Provide the (X, Y) coordinate of the cell's center where the given text is located.  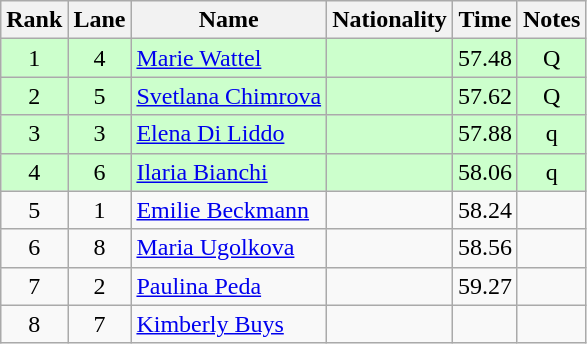
57.62 (484, 96)
Svetlana Chimrova (229, 96)
Kimberly Buys (229, 324)
Rank (34, 20)
Nationality (390, 20)
Maria Ugolkova (229, 248)
Notes (551, 20)
Time (484, 20)
Name (229, 20)
Elena Di Liddo (229, 134)
57.88 (484, 134)
59.27 (484, 286)
Lane (100, 20)
58.56 (484, 248)
Emilie Beckmann (229, 210)
57.48 (484, 58)
Paulina Peda (229, 286)
58.06 (484, 172)
Ilaria Bianchi (229, 172)
Marie Wattel (229, 58)
58.24 (484, 210)
